Provide the (X, Y) coordinate of the cell's center where the given text is located.  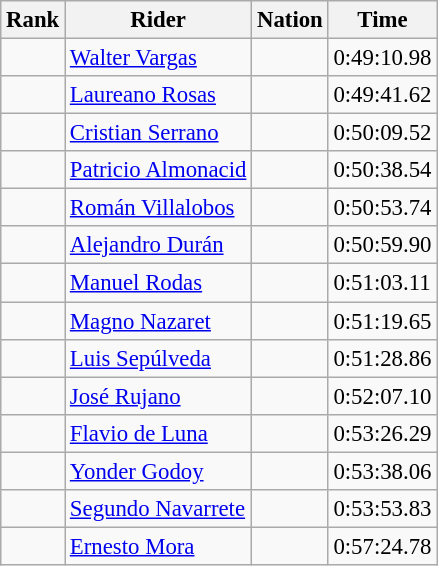
0:50:53.74 (382, 208)
Magno Nazaret (158, 321)
0:49:41.62 (382, 95)
0:51:03.11 (382, 283)
0:50:09.52 (382, 133)
Manuel Rodas (158, 283)
Cristian Serrano (158, 133)
Alejandro Durán (158, 245)
Rider (158, 20)
0:49:10.98 (382, 58)
Ernesto Mora (158, 546)
0:53:26.29 (382, 433)
Luis Sepúlveda (158, 358)
Rank (33, 20)
0:50:38.54 (382, 170)
0:51:19.65 (382, 321)
Walter Vargas (158, 58)
Laureano Rosas (158, 95)
Román Villalobos (158, 208)
0:51:28.86 (382, 358)
Time (382, 20)
0:53:38.06 (382, 471)
Patricio Almonacid (158, 170)
Nation (290, 20)
0:52:07.10 (382, 396)
0:50:59.90 (382, 245)
José Rujano (158, 396)
0:53:53.83 (382, 509)
Yonder Godoy (158, 471)
Flavio de Luna (158, 433)
Segundo Navarrete (158, 509)
0:57:24.78 (382, 546)
